Extract the (X, Y) coordinate from the center of the cell holding the provided text.  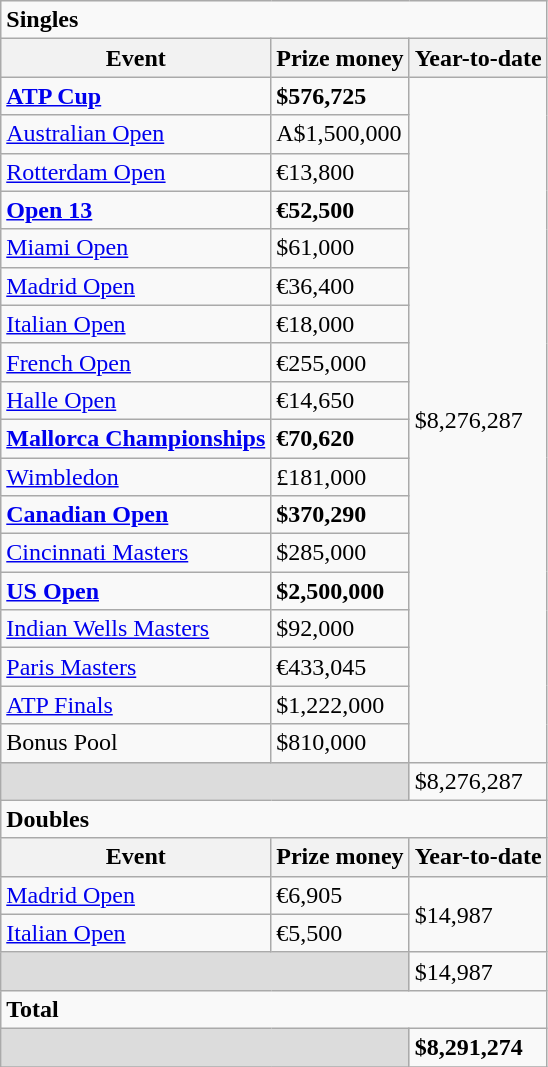
Paris Masters (136, 667)
$61,000 (340, 248)
Indian Wells Masters (136, 629)
€14,650 (340, 400)
$285,000 (340, 553)
€52,500 (340, 210)
£181,000 (340, 477)
$8,291,274 (478, 1047)
$810,000 (340, 743)
Wimbledon (136, 477)
Miami Open (136, 248)
Australian Open (136, 134)
€18,000 (340, 324)
€70,620 (340, 438)
$92,000 (340, 629)
Singles (274, 20)
Halle Open (136, 400)
€433,045 (340, 667)
€13,800 (340, 172)
ATP Cup (136, 96)
Bonus Pool (136, 743)
$1,222,000 (340, 705)
ATP Finals (136, 705)
Cincinnati Masters (136, 553)
Total (274, 1009)
€6,905 (340, 895)
€5,500 (340, 933)
$2,500,000 (340, 591)
€36,400 (340, 286)
Mallorca Championships (136, 438)
US Open (136, 591)
Canadian Open (136, 515)
$576,725 (340, 96)
Open 13 (136, 210)
$370,290 (340, 515)
French Open (136, 362)
€255,000 (340, 362)
Doubles (274, 819)
A$1,500,000 (340, 134)
Rotterdam Open (136, 172)
